Extract the (X, Y) coordinate from the center of the cell holding the provided text.  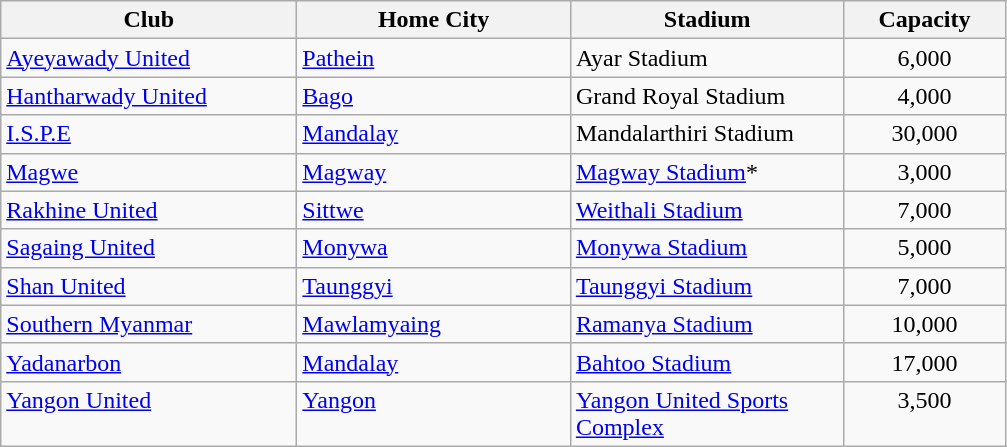
3,000 (924, 172)
4,000 (924, 96)
Sagaing United (149, 248)
Monywa (434, 248)
Magway Stadium* (707, 172)
3,500 (924, 414)
Ramanya Stadium (707, 324)
Home City (434, 20)
I.S.P.E (149, 134)
Club (149, 20)
17,000 (924, 362)
Ayeyawady United (149, 58)
Bago (434, 96)
Grand Royal Stadium (707, 96)
Taunggyi Stadium (707, 286)
30,000 (924, 134)
Mandalarthiri Stadium (707, 134)
Stadium (707, 20)
Pathein (434, 58)
Rakhine United (149, 210)
Yadanarbon (149, 362)
Taunggyi (434, 286)
Shan United (149, 286)
Hantharwady United (149, 96)
Weithali Stadium (707, 210)
Magway (434, 172)
Yangon United Sports Complex (707, 414)
Yangon (434, 414)
Yangon United (149, 414)
Sittwe (434, 210)
Bahtoo Stadium (707, 362)
Monywa Stadium (707, 248)
Mawlamyaing (434, 324)
10,000 (924, 324)
Capacity (924, 20)
5,000 (924, 248)
Ayar Stadium (707, 58)
Magwe (149, 172)
Southern Myanmar (149, 324)
6,000 (924, 58)
